Determine the (X, Y) coordinate at the center of the cell enclosing the given text.  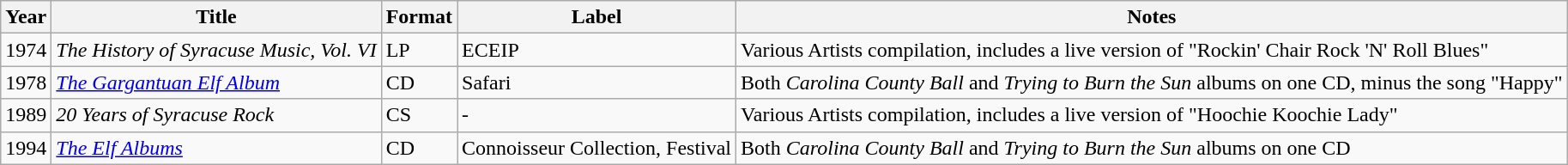
Notes (1152, 17)
1989 (26, 115)
Title (216, 17)
Various Artists compilation, includes a live version of "Hoochie Koochie Lady" (1152, 115)
- (597, 115)
LP (419, 50)
The Elf Albums (216, 148)
Label (597, 17)
Various Artists compilation, includes a live version of "Rockin' Chair Rock 'N' Roll Blues" (1152, 50)
The History of Syracuse Music, Vol. VI (216, 50)
ECEIP (597, 50)
The Gargantuan Elf Album (216, 82)
1978 (26, 82)
Both Carolina County Ball and Trying to Burn the Sun albums on one CD, minus the song "Happy" (1152, 82)
Both Carolina County Ball and Trying to Burn the Sun albums on one CD (1152, 148)
1994 (26, 148)
20 Years of Syracuse Rock (216, 115)
Safari (597, 82)
Year (26, 17)
CS (419, 115)
1974 (26, 50)
Format (419, 17)
Connoisseur Collection, Festival (597, 148)
